Identify which cell holds the provided text, then report its (x, y) central coordinate. 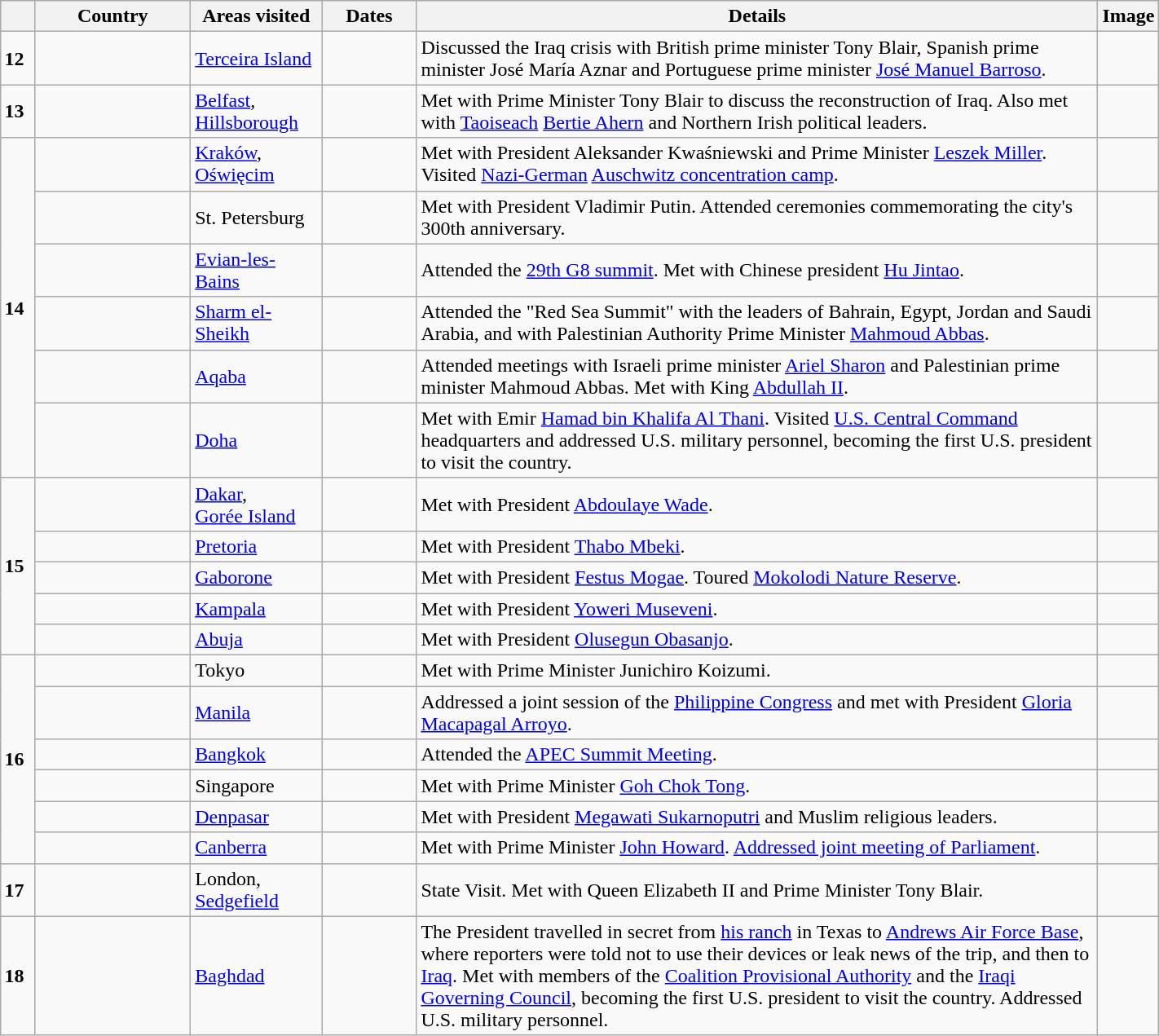
Terceira Island (256, 59)
Addressed a joint session of the Philippine Congress and met with President Gloria Macapagal Arroyo. (757, 712)
Doha (256, 440)
Areas visited (256, 16)
Met with President Abdoulaye Wade. (757, 504)
St. Petersburg (256, 217)
Met with President Festus Mogae. Toured Mokolodi Nature Reserve. (757, 577)
14 (18, 308)
Bangkok (256, 755)
Details (757, 16)
Gaborone (256, 577)
Attended the APEC Summit Meeting. (757, 755)
Met with President Aleksander Kwaśniewski and Prime Minister Leszek Miller. Visited Nazi-German Auschwitz concentration camp. (757, 165)
Belfast,Hillsborough (256, 111)
12 (18, 59)
Met with Prime Minister Junichiro Koizumi. (757, 671)
Kraków,Oświęcim (256, 165)
Kampala (256, 609)
13 (18, 111)
Image (1128, 16)
Met with President Vladimir Putin. Attended ceremonies commemorating the city's 300th anniversary. (757, 217)
Manila (256, 712)
18 (18, 976)
Met with Prime Minister Goh Chok Tong. (757, 786)
Pretoria (256, 546)
Dates (369, 16)
Met with Prime Minister Tony Blair to discuss the reconstruction of Iraq. Also met with Taoiseach Bertie Ahern and Northern Irish political leaders. (757, 111)
Aqaba (256, 377)
Denpasar (256, 817)
Met with President Thabo Mbeki. (757, 546)
Canberra (256, 848)
London,Sedgefield (256, 890)
15 (18, 566)
Country (112, 16)
Met with Prime Minister John Howard. Addressed joint meeting of Parliament. (757, 848)
17 (18, 890)
Met with President Megawati Sukarnoputri and Muslim religious leaders. (757, 817)
Singapore (256, 786)
16 (18, 760)
Evian-les-Bains (256, 271)
Met with President Yoweri Museveni. (757, 609)
Dakar,Gorée Island (256, 504)
Abuja (256, 640)
State Visit. Met with Queen Elizabeth II and Prime Minister Tony Blair. (757, 890)
Attended the 29th G8 summit. Met with Chinese president Hu Jintao. (757, 271)
Baghdad (256, 976)
Sharm el-Sheikh (256, 323)
Tokyo (256, 671)
Attended meetings with Israeli prime minister Ariel Sharon and Palestinian prime minister Mahmoud Abbas. Met with King Abdullah II. (757, 377)
Met with President Olusegun Obasanjo. (757, 640)
